Determine the (x, y) coordinate at the center of the cell enclosing the given text.  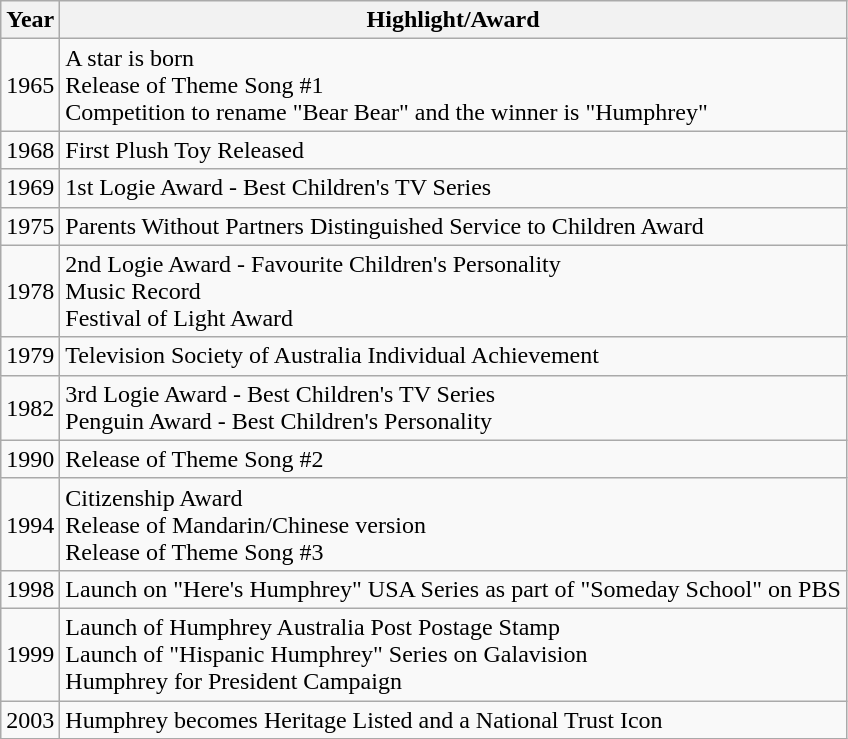
Humphrey becomes Heritage Listed and a National Trust Icon (453, 719)
First Plush Toy Released (453, 150)
1968 (30, 150)
Television Society of Australia Individual Achievement (453, 356)
1st Logie Award - Best Children's TV Series (453, 188)
Parents Without Partners Distinguished Service to Children Award (453, 226)
1969 (30, 188)
Release of Theme Song #2 (453, 459)
Launch on "Here's Humphrey" USA Series as part of "Someday School" on PBS (453, 589)
2nd Logie Award - Favourite Children's Personality Music RecordFestival of Light Award (453, 291)
1994 (30, 524)
Launch of Humphrey Australia Post Postage StampLaunch of "Hispanic Humphrey" Series on GalavisionHumphrey for President Campaign (453, 654)
3rd Logie Award - Best Children's TV SeriesPenguin Award - Best Children's Personality (453, 408)
1990 (30, 459)
Year (30, 20)
Citizenship AwardRelease of Mandarin/Chinese versionRelease of Theme Song #3 (453, 524)
Highlight/Award (453, 20)
2003 (30, 719)
1999 (30, 654)
1998 (30, 589)
A star is bornRelease of Theme Song #1Competition to rename "Bear Bear" and the winner is "Humphrey" (453, 85)
1975 (30, 226)
1982 (30, 408)
1978 (30, 291)
1979 (30, 356)
1965 (30, 85)
